Extract the [X, Y] coordinate from the center of the cell holding the provided text.  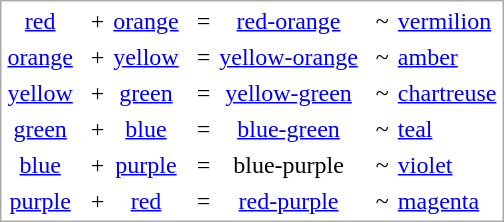
amber [448, 56]
violet [448, 164]
vermilion [448, 20]
teal [448, 128]
magenta [448, 200]
red-orange [288, 20]
chartreuse [448, 92]
yellow-orange [288, 56]
blue-green [288, 128]
red-purple [288, 200]
blue-purple [288, 164]
yellow-green [288, 92]
